Determine the [X, Y] coordinate at the center of the cell enclosing the given text.  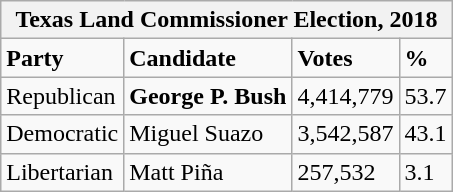
4,414,779 [346, 96]
Miguel Suazo [208, 134]
Libertarian [62, 172]
Candidate [208, 58]
Texas Land Commissioner Election, 2018 [226, 20]
3.1 [426, 172]
George P. Bush [208, 96]
43.1 [426, 134]
257,532 [346, 172]
Democratic [62, 134]
% [426, 58]
3,542,587 [346, 134]
Votes [346, 58]
Republican [62, 96]
Party [62, 58]
53.7 [426, 96]
Matt Piña [208, 172]
